Capture the cell that displays the provided text and extract its [x, y] central coordinate. 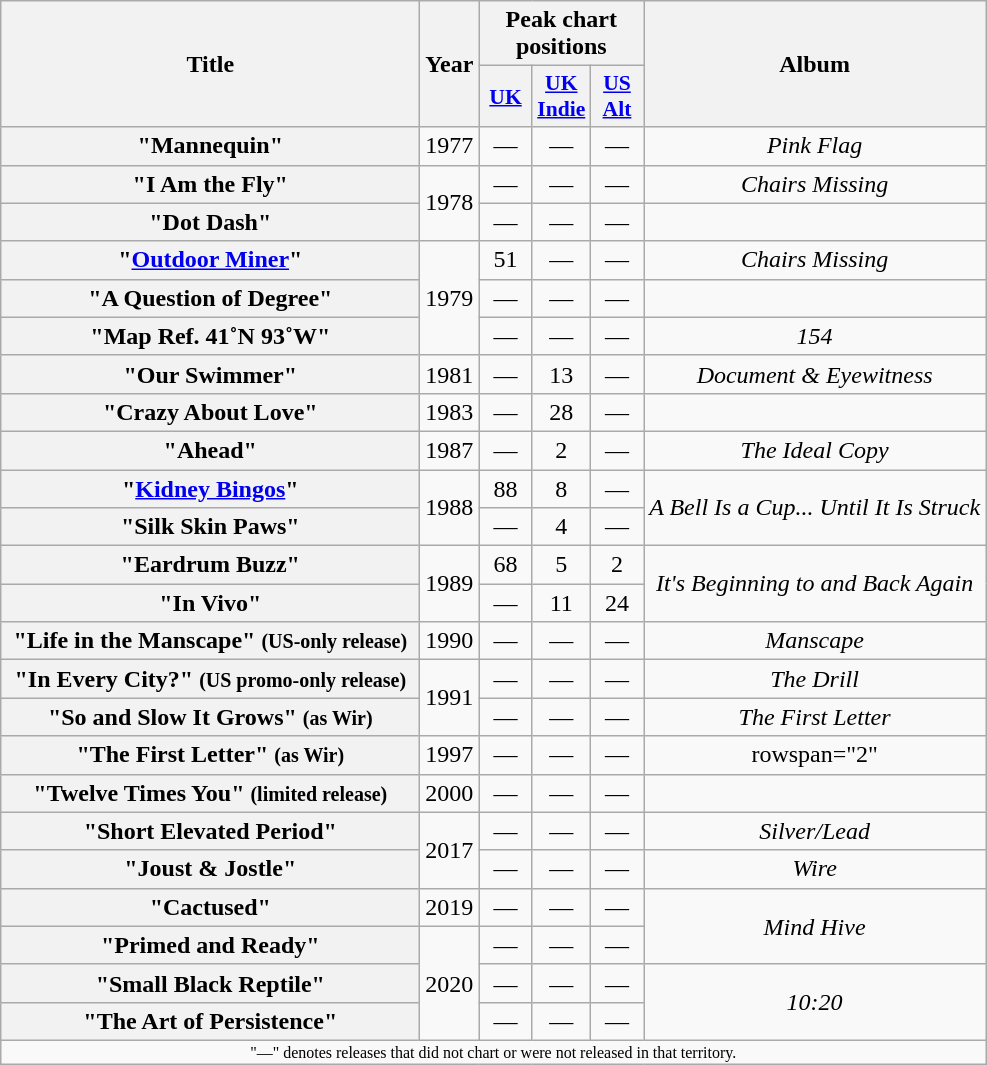
"Outdoor Miner" [210, 260]
2000 [450, 793]
"The Art of Persistence" [210, 1021]
68 [506, 565]
UKIndie [561, 96]
The First Letter [815, 717]
Title [210, 64]
1997 [450, 755]
1989 [450, 584]
88 [506, 489]
1977 [450, 146]
2019 [450, 907]
"A Question of Degree" [210, 298]
"In Vivo" [210, 603]
"Dot Dash" [210, 222]
1987 [450, 450]
"Cactused" [210, 907]
Wire [815, 869]
1983 [450, 412]
"I Am the Fly" [210, 184]
Silver/Lead [815, 831]
51 [506, 260]
1979 [450, 298]
11 [561, 603]
"Primed and Ready" [210, 945]
The Drill [815, 679]
"Mannequin" [210, 146]
Peak chart positions [562, 34]
US Alt [616, 96]
A Bell Is a Cup... Until It Is Struck [815, 508]
Document & Eyewitness [815, 374]
1988 [450, 508]
10:20 [815, 1002]
"Joust & Jostle" [210, 869]
"—" denotes releases that did not chart or were not released in that territory. [494, 1052]
Mind Hive [815, 926]
13 [561, 374]
5 [561, 565]
2020 [450, 983]
"Life in the Manscape" (US-only release) [210, 641]
"Short Elevated Period" [210, 831]
Pink Flag [815, 146]
Manscape [815, 641]
"The First Letter" (as Wir) [210, 755]
"In Every City?" (US promo-only release) [210, 679]
"Twelve Times You" (limited release) [210, 793]
"Our Swimmer" [210, 374]
154 [815, 336]
"Small Black Reptile" [210, 983]
2017 [450, 850]
1981 [450, 374]
rowspan="2" [815, 755]
"So and Slow It Grows" (as Wir) [210, 717]
"Silk Skin Paws" [210, 527]
It's Beginning to and Back Again [815, 584]
"Map Ref. 41˚N 93˚W" [210, 336]
1990 [450, 641]
"Kidney Bingos" [210, 489]
The Ideal Copy [815, 450]
8 [561, 489]
"Crazy About Love" [210, 412]
"Ahead" [210, 450]
Year [450, 64]
28 [561, 412]
1978 [450, 203]
UK [506, 96]
"Eardrum Buzz" [210, 565]
24 [616, 603]
Album [815, 64]
4 [561, 527]
1991 [450, 698]
